Search for the cell housing the specified text and yield its (X, Y) center coordinate. 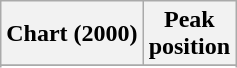
Chart (2000) (72, 34)
Peakposition (189, 34)
